Find where the given text appears and provide that cell's center as [x, y] coordinate. 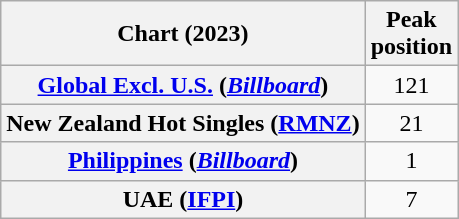
Philippines (Billboard) [183, 161]
21 [411, 123]
7 [411, 199]
UAE (IFPI) [183, 199]
Global Excl. U.S. (Billboard) [183, 85]
1 [411, 161]
New Zealand Hot Singles (RMNZ) [183, 123]
121 [411, 85]
Chart (2023) [183, 34]
Peakposition [411, 34]
